Identify which cell holds the provided text, then report its [x, y] central coordinate. 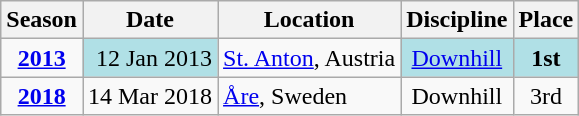
2013 [42, 58]
Location [310, 20]
12 Jan 2013 [150, 58]
Åre, Sweden [310, 96]
Date [150, 20]
2018 [42, 96]
St. Anton, Austria [310, 58]
Season [42, 20]
Place [546, 20]
3rd [546, 96]
Discipline [457, 20]
14 Mar 2018 [150, 96]
1st [546, 58]
